Identify which cell holds the provided text, then report its [x, y] central coordinate. 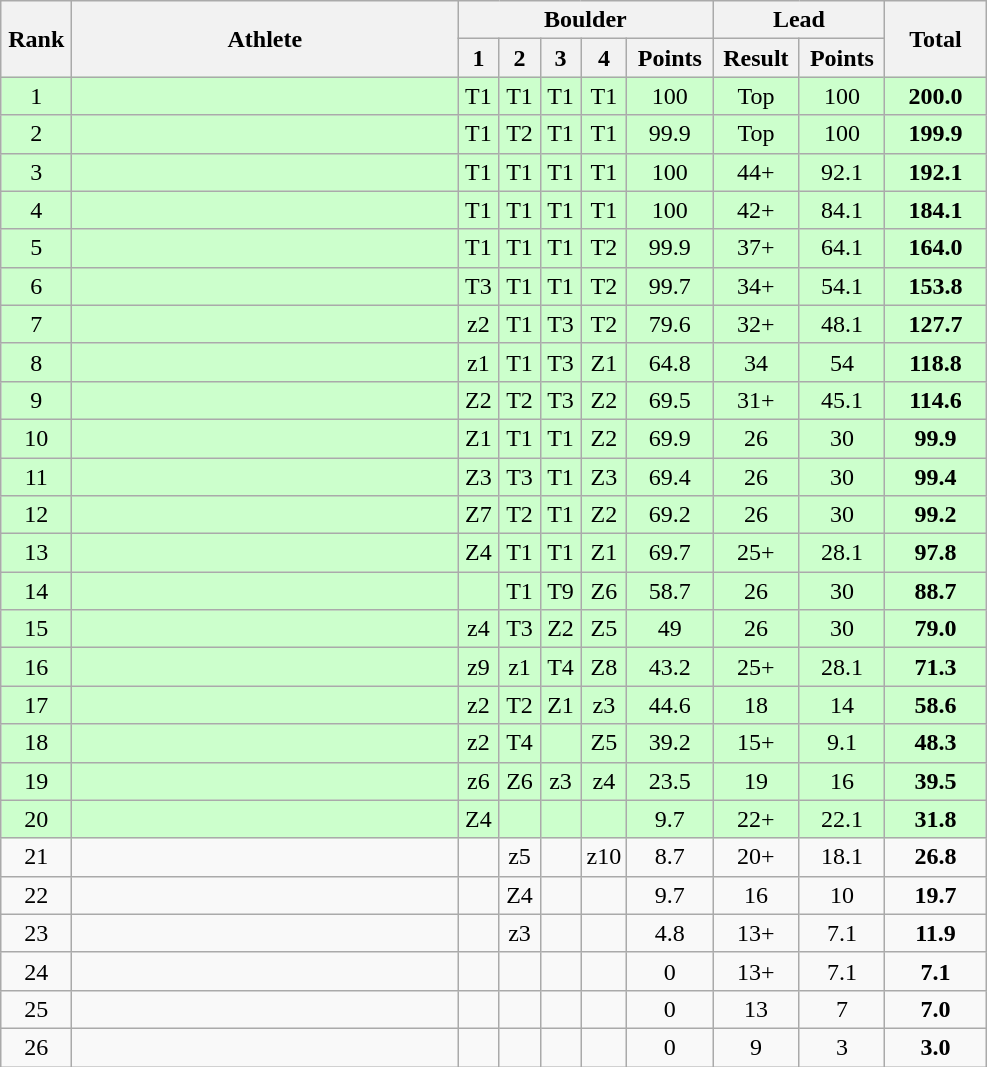
17 [36, 705]
15+ [756, 743]
69.9 [670, 438]
22 [36, 895]
114.6 [936, 400]
184.1 [936, 210]
32+ [756, 324]
22+ [756, 819]
8 [36, 362]
20+ [756, 857]
Z7 [478, 515]
Athlete [265, 39]
99.7 [670, 286]
Result [756, 58]
18.1 [842, 857]
88.7 [936, 591]
z9 [478, 667]
Lead [799, 20]
23.5 [670, 781]
6 [36, 286]
164.0 [936, 248]
199.9 [936, 134]
97.8 [936, 553]
23 [36, 933]
39.2 [670, 743]
z10 [604, 857]
43.2 [670, 667]
54.1 [842, 286]
58.6 [936, 705]
99.4 [936, 477]
34 [756, 362]
Z8 [604, 667]
22.1 [842, 819]
z5 [520, 857]
58.7 [670, 591]
21 [36, 857]
99.2 [936, 515]
42+ [756, 210]
48.1 [842, 324]
44.6 [670, 705]
64.8 [670, 362]
4.8 [670, 933]
45.1 [842, 400]
12 [36, 515]
54 [842, 362]
z6 [478, 781]
39.5 [936, 781]
64.1 [842, 248]
7.0 [936, 1009]
26.8 [936, 857]
153.8 [936, 286]
31+ [756, 400]
31.8 [936, 819]
24 [36, 971]
127.7 [936, 324]
Rank [36, 39]
11 [36, 477]
19.7 [936, 895]
118.8 [936, 362]
8.7 [670, 857]
79.6 [670, 324]
69.5 [670, 400]
69.4 [670, 477]
69.7 [670, 553]
71.3 [936, 667]
11.9 [936, 933]
Total [936, 39]
200.0 [936, 96]
3.0 [936, 1047]
84.1 [842, 210]
9.1 [842, 743]
92.1 [842, 172]
34+ [756, 286]
20 [36, 819]
192.1 [936, 172]
15 [36, 629]
T9 [560, 591]
69.2 [670, 515]
48.3 [936, 743]
44+ [756, 172]
49 [670, 629]
5 [36, 248]
25 [36, 1009]
79.0 [936, 629]
Boulder [586, 20]
37+ [756, 248]
